Detect which cell encompasses the target text, then output its [x, y] center coordinate. 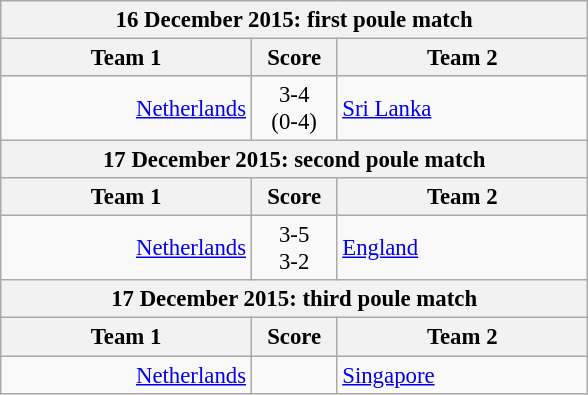
Sri Lanka [462, 108]
17 December 2015: second poule match [294, 160]
16 December 2015: first poule match [294, 20]
17 December 2015: third poule match [294, 299]
England [462, 248]
3-53-2 [294, 248]
3-4(0-4) [294, 108]
Singapore [462, 375]
